Find where the given text appears and provide that cell's center as [x, y] coordinate. 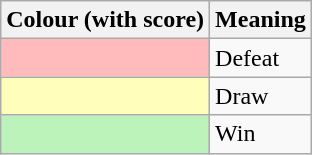
Colour (with score) [106, 20]
Win [261, 134]
Defeat [261, 58]
Meaning [261, 20]
Draw [261, 96]
